Locate the cell with the specified text and output its (X, Y) center coordinate. 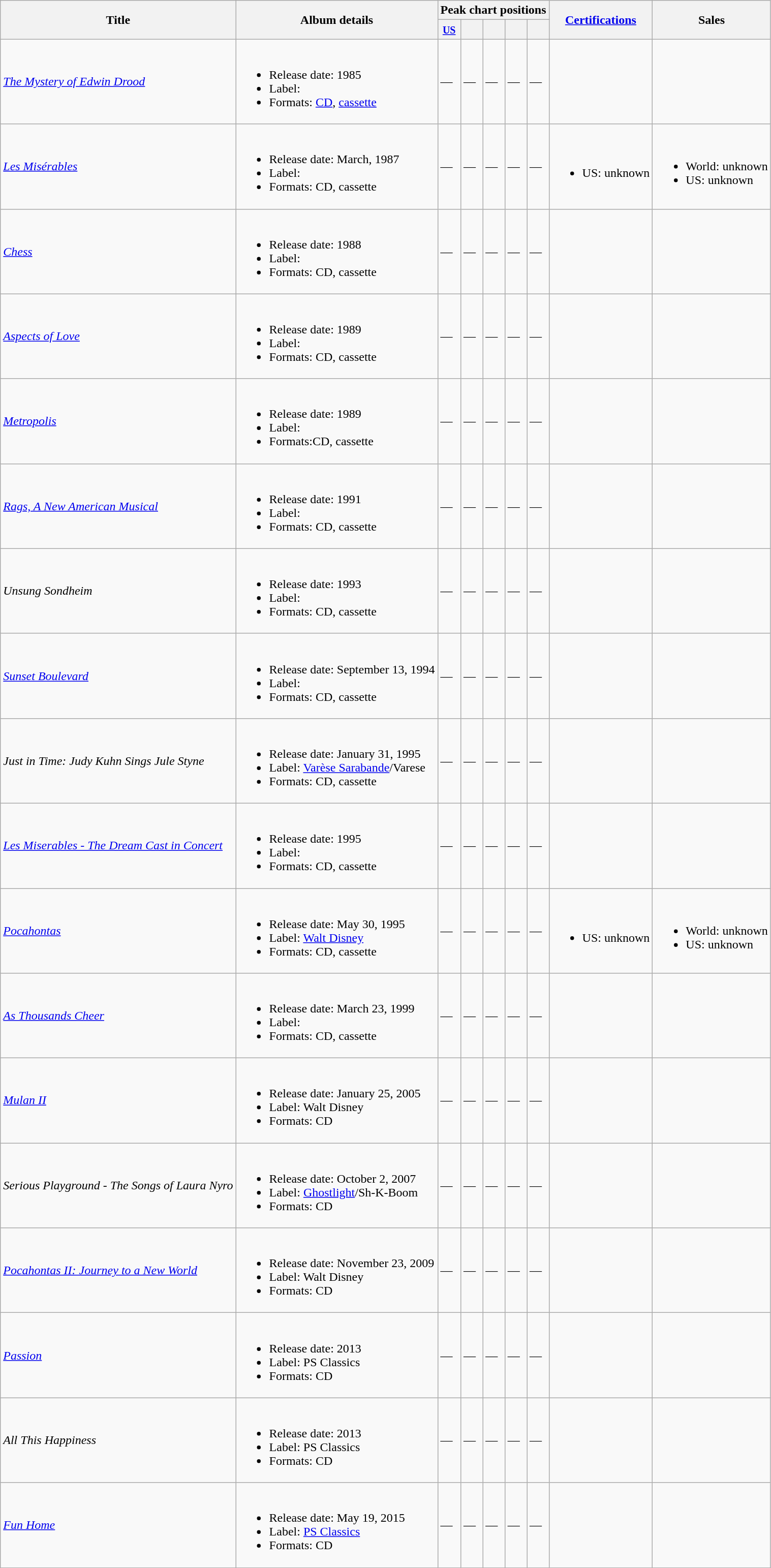
The Mystery of Edwin Drood (118, 81)
Fun Home (118, 1525)
Release date: 1989Label:Formats:CD, cassette (336, 421)
Release date: January 25, 2005Label: Walt DisneyFormats: CD (336, 1101)
Release date: 1993Label:Formats: CD, cassette (336, 591)
Pocahontas II: Journey to a New World (118, 1271)
Pocahontas (118, 931)
Release date: 1995Label:Formats: CD, cassette (336, 846)
Release date: 1991Label:Formats: CD, cassette (336, 506)
Release date: March, 1987Label:Formats: CD, cassette (336, 167)
All This Happiness (118, 1440)
Title (118, 20)
Release date: January 31, 1995Label: Varèse Sarabande/VareseFormats: CD, cassette (336, 760)
Les Misérables (118, 167)
Les Miserables - The Dream Cast in Concert (118, 846)
Album details (336, 20)
Sales (712, 20)
Certifications (601, 20)
Release date: March 23, 1999Label:Formats: CD, cassette (336, 1016)
Chess (118, 251)
Rags, A New American Musical (118, 506)
Release date: 1985Label:Formats: CD, cassette (336, 81)
Passion (118, 1355)
Aspects of Love (118, 336)
Release date: 1988Label:Formats: CD, cassette (336, 251)
US (449, 29)
Release date: November 23, 2009Label: Walt DisneyFormats: CD (336, 1271)
Release date: October 2, 2007Label: Ghostlight/Sh-K-BoomFormats: CD (336, 1185)
Mulan II (118, 1101)
As Thousands Cheer (118, 1016)
Release date: May 19, 2015Label: PS ClassicsFormats: CD (336, 1525)
Release date: 1989Label:Formats: CD, cassette (336, 336)
Metropolis (118, 421)
Unsung Sondheim (118, 591)
Sunset Boulevard (118, 676)
Peak chart positions (493, 10)
Release date: May 30, 1995Label: Walt DisneyFormats: CD, cassette (336, 931)
Just in Time: Judy Kuhn Sings Jule Styne (118, 760)
Serious Playground - The Songs of Laura Nyro (118, 1185)
Release date: September 13, 1994Label:Formats: CD, cassette (336, 676)
